Detect which cell encompasses the target text, then output its (x, y) center coordinate. 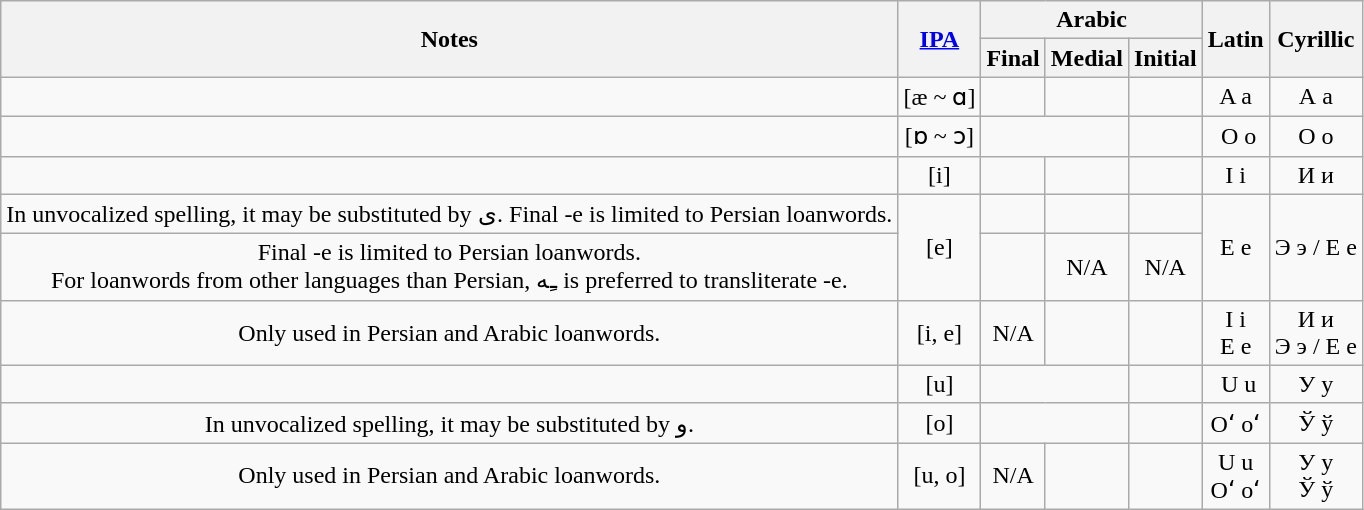
У уЎ ў (1316, 476)
[æ ~ ɑ] (940, 97)
Medial (1086, 58)
Arabic (1092, 20)
Notes (450, 39)
[e] (940, 247)
[ɒ ~ ɔ] (940, 136)
У у (1316, 384)
Oʻ oʻ (1236, 423)
И и (1316, 175)
[u, o] (940, 476)
Э э / Е е (1316, 247)
[i, e] (940, 332)
Final (1013, 58)
‌ U u (1236, 384)
I iE e (1236, 332)
‌ O o (1236, 136)
E e (1236, 247)
In unvocalized spelling, it may be substituted by ی. Final -e is limited to Persian loanwords. (450, 214)
IPA (940, 39)
U uOʻ oʻ (1236, 476)
Final -e is limited to Persian loanwords.For loanwords from other languages than Persian, ـِه is preferred to transliterate -e. (450, 268)
I i (1236, 175)
[u] (940, 384)
И иЭ э / Е е (1316, 332)
[i] (940, 175)
Initial (1165, 58)
Latin (1236, 39)
О о (1316, 136)
[o] (940, 423)
A a (1236, 97)
Cyrillic (1316, 39)
In unvocalized spelling, it may be substituted by و. (450, 423)
Ў ў (1316, 423)
А а (1316, 97)
